Output the (X, Y) coordinate of the center of the cell containing the given text.  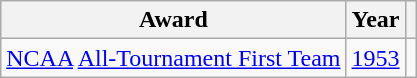
NCAA All-Tournament First Team (174, 58)
Award (174, 20)
1953 (376, 58)
Year (376, 20)
